Identify which cell holds the provided text, then report its [X, Y] central coordinate. 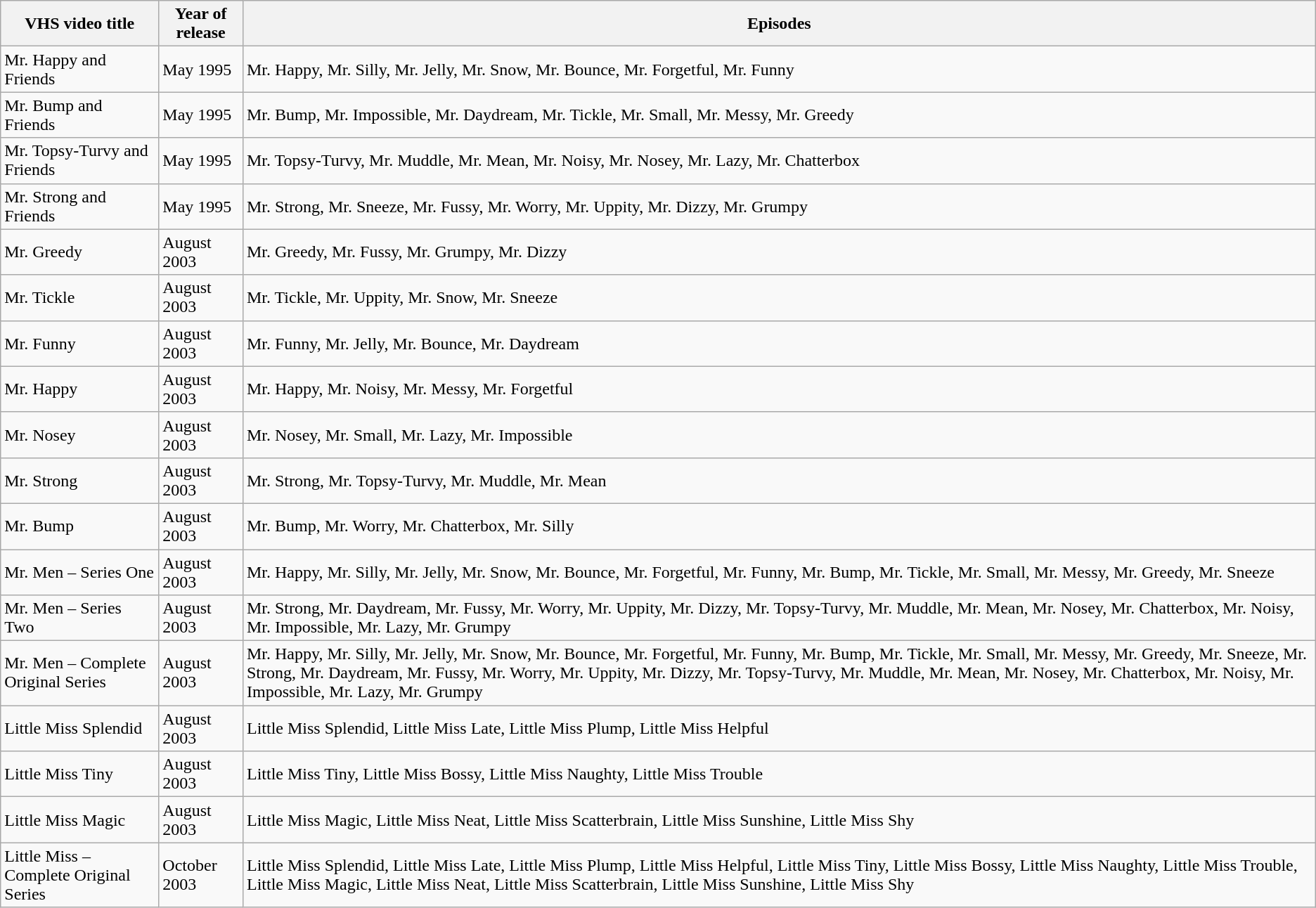
Little Miss Splendid [80, 728]
Mr. Strong, Mr. Topsy-Turvy, Mr. Muddle, Mr. Mean [779, 481]
Year of release [201, 24]
Little Miss Tiny, Little Miss Bossy, Little Miss Naughty, Little Miss Trouble [779, 774]
Mr. Happy [80, 389]
Mr. Nosey [80, 434]
Mr. Strong, Mr. Sneeze, Mr. Fussy, Mr. Worry, Mr. Uppity, Mr. Dizzy, Mr. Grumpy [779, 207]
Little Miss – Complete Original Series [80, 875]
Mr. Men – Series Two [80, 618]
Mr. Happy, Mr. Silly, Mr. Jelly, Mr. Snow, Mr. Bounce, Mr. Forgetful, Mr. Funny [779, 69]
Mr. Happy and Friends [80, 69]
Mr. Funny [80, 343]
Mr. Topsy-Turvy, Mr. Muddle, Mr. Mean, Mr. Noisy, Mr. Nosey, Mr. Lazy, Mr. Chatterbox [779, 160]
Mr. Tickle, Mr. Uppity, Mr. Snow, Mr. Sneeze [779, 298]
Mr. Nosey, Mr. Small, Mr. Lazy, Mr. Impossible [779, 434]
Mr. Bump and Friends [80, 115]
October 2003 [201, 875]
Mr. Funny, Mr. Jelly, Mr. Bounce, Mr. Daydream [779, 343]
Mr. Men – Series One [80, 572]
Mr. Bump [80, 526]
Mr. Bump, Mr. Worry, Mr. Chatterbox, Mr. Silly [779, 526]
Mr. Happy, Mr. Silly, Mr. Jelly, Mr. Snow, Mr. Bounce, Mr. Forgetful, Mr. Funny, Mr. Bump, Mr. Tickle, Mr. Small, Mr. Messy, Mr. Greedy, Mr. Sneeze [779, 572]
Mr. Strong [80, 481]
Mr. Strong and Friends [80, 207]
Little Miss Magic, Little Miss Neat, Little Miss Scatterbrain, Little Miss Sunshine, Little Miss Shy [779, 819]
Episodes [779, 24]
Mr. Greedy, Mr. Fussy, Mr. Grumpy, Mr. Dizzy [779, 252]
Mr. Bump, Mr. Impossible, Mr. Daydream, Mr. Tickle, Mr. Small, Mr. Messy, Mr. Greedy [779, 115]
Little Miss Splendid, Little Miss Late, Little Miss Plump, Little Miss Helpful [779, 728]
VHS video title [80, 24]
Mr. Greedy [80, 252]
Little Miss Tiny [80, 774]
Mr. Topsy-Turvy and Friends [80, 160]
Mr. Happy, Mr. Noisy, Mr. Messy, Mr. Forgetful [779, 389]
Little Miss Magic [80, 819]
Mr. Tickle [80, 298]
Mr. Men – Complete Original Series [80, 673]
